Capture the cell that displays the provided text and extract its (X, Y) central coordinate. 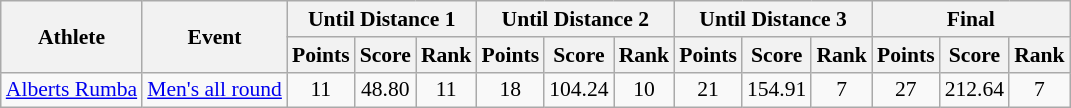
Until Distance 2 (575, 19)
18 (510, 90)
Athlete (72, 36)
Alberts Rumba (72, 90)
Until Distance 1 (382, 19)
212.64 (974, 90)
104.24 (578, 90)
Event (214, 36)
10 (644, 90)
Men's all round (214, 90)
48.80 (386, 90)
Final (971, 19)
27 (906, 90)
154.91 (776, 90)
Until Distance 3 (773, 19)
21 (708, 90)
